Locate the cell with the specified text and output its (X, Y) center coordinate. 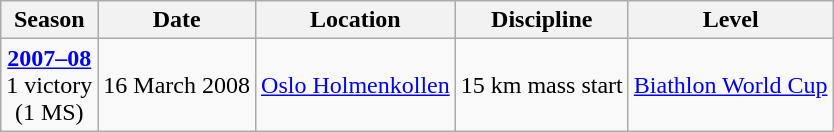
Location (356, 20)
Discipline (542, 20)
16 March 2008 (177, 85)
Oslo Holmenkollen (356, 85)
2007–08 1 victory (1 MS) (50, 85)
Date (177, 20)
Level (730, 20)
15 km mass start (542, 85)
Biathlon World Cup (730, 85)
Season (50, 20)
